From the cell containing the given text, extract its center point as [x, y] coordinate. 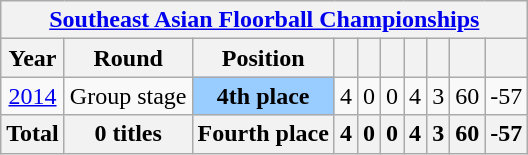
4th place [263, 96]
Southeast Asian Floorball Championships [264, 20]
0 titles [128, 134]
2014 [33, 96]
Position [263, 58]
Year [33, 58]
Total [33, 134]
Round [128, 58]
Group stage [128, 96]
Fourth place [263, 134]
